Search for the cell housing the specified text and yield its (X, Y) center coordinate. 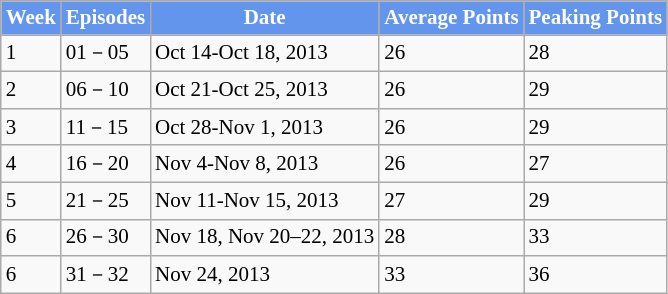
Peaking Points (596, 18)
01－05 (106, 54)
Oct 21-Oct 25, 2013 (264, 90)
06－10 (106, 90)
Nov 4-Nov 8, 2013 (264, 164)
Week (31, 18)
Nov 24, 2013 (264, 274)
21－25 (106, 200)
Date (264, 18)
Nov 11-Nov 15, 2013 (264, 200)
3 (31, 126)
1 (31, 54)
5 (31, 200)
31－32 (106, 274)
Episodes (106, 18)
Average Points (451, 18)
36 (596, 274)
16－20 (106, 164)
Oct 14-Oct 18, 2013 (264, 54)
Oct 28-Nov 1, 2013 (264, 126)
26－30 (106, 238)
2 (31, 90)
11－15 (106, 126)
Nov 18, Nov 20–22, 2013 (264, 238)
4 (31, 164)
